For the text-containing cell, return its midpoint in (x, y) coordinate format. 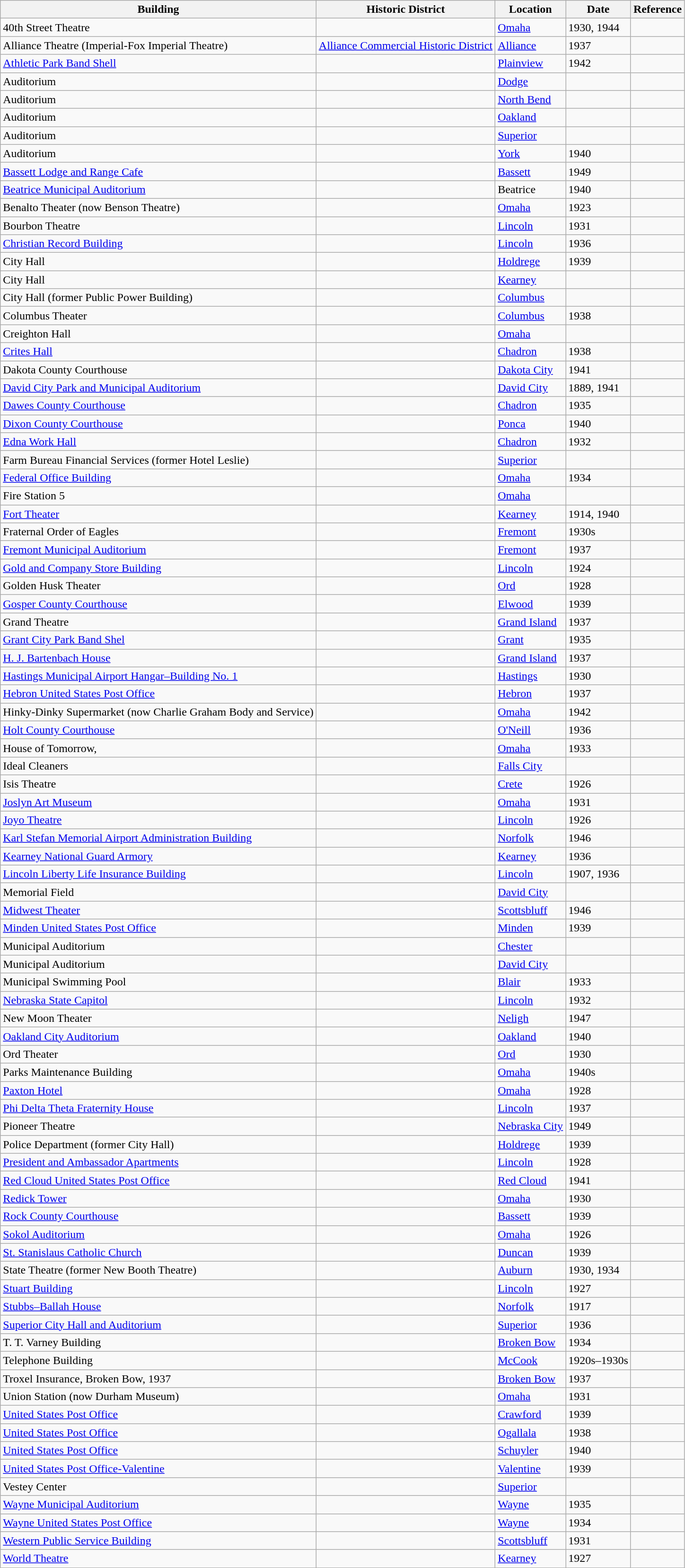
Dawes County Courthouse (158, 406)
1930, 1944 (598, 27)
Grant City Park Band Shel (158, 640)
1940s (598, 1072)
Kearney National Guard Armory (158, 856)
President and Ambassador Apartments (158, 1162)
Alliance Commercial Historic District (405, 45)
Neligh (531, 1018)
Auburn (531, 1270)
Christian Record Building (158, 244)
Isis Theatre (158, 784)
McCook (531, 1360)
Ponca (531, 424)
Falls City (531, 766)
State Theatre (former New Booth Theatre) (158, 1270)
Nebraska State Capitol (158, 1000)
Redick Tower (158, 1198)
Wayne Municipal Auditorium (158, 1505)
Plainview (531, 63)
Hinky-Dinky Supermarket (now Charlie Graham Body and Service) (158, 712)
Pioneer Theatre (158, 1126)
Elwood (531, 604)
Fort Theater (158, 514)
Ogallala (531, 1433)
Joslyn Art Museum (158, 802)
Creighton Hall (158, 334)
1930s (598, 532)
Parks Maintenance Building (158, 1072)
Historic District (405, 9)
Red Cloud United States Post Office (158, 1180)
Oakland City Auditorium (158, 1036)
Beatrice Municipal Auditorium (158, 189)
Building (158, 9)
Telephone Building (158, 1360)
Midwest Theater (158, 910)
York (531, 153)
Blair (531, 982)
Vestey Center (158, 1487)
Red Cloud (531, 1180)
Hebron United States Post Office (158, 694)
Superior City Hall and Auditorium (158, 1324)
Ideal Cleaners (158, 766)
T. T. Varney Building (158, 1342)
1907, 1936 (598, 874)
House of Tomorrow, (158, 748)
Gold and Company Store Building (158, 568)
Fraternal Order of Eagles (158, 532)
Athletic Park Band Shell (158, 63)
Grant (531, 640)
O'Neill (531, 730)
Reference (658, 9)
Bassett Lodge and Range Cafe (158, 171)
Alliance Theatre (Imperial-Fox Imperial Theatre) (158, 45)
Karl Stefan Memorial Airport Administration Building (158, 838)
Ord Theater (158, 1054)
Chester (531, 946)
1947 (598, 1018)
Grand Theatre (158, 622)
Stubbs–Ballah House (158, 1306)
World Theatre (158, 1559)
Wayne United States Post Office (158, 1523)
Gosper County Courthouse (158, 604)
1917 (598, 1306)
Bourbon Theatre (158, 226)
Farm Bureau Financial Services (former Hotel Leslie) (158, 460)
Fremont Municipal Auditorium (158, 550)
Hebron (531, 694)
Dixon County Courthouse (158, 424)
United States Post Office-Valentine (158, 1469)
Fire Station 5 (158, 496)
1923 (598, 207)
Alliance (531, 45)
Edna Work Hall (158, 442)
Crites Hall (158, 352)
1930, 1934 (598, 1270)
40th Street Theatre (158, 27)
Dakota City (531, 370)
Columbus Theater (158, 316)
Crawford (531, 1415)
Municipal Swimming Pool (158, 982)
Troxel Insurance, Broken Bow, 1937 (158, 1379)
Police Department (former City Hall) (158, 1144)
Duncan (531, 1252)
City Hall (former Public Power Building) (158, 298)
Memorial Field (158, 892)
Minden (531, 928)
1924 (598, 568)
1889, 1941 (598, 388)
Stuart Building (158, 1288)
Schuyler (531, 1451)
1914, 1940 (598, 514)
Phi Delta Theta Fraternity House (158, 1108)
Benalto Theater (now Benson Theatre) (158, 207)
Lincoln Liberty Life Insurance Building (158, 874)
North Bend (531, 99)
Rock County Courthouse (158, 1216)
Beatrice (531, 189)
Dodge (531, 81)
Sokol Auditorium (158, 1234)
Minden United States Post Office (158, 928)
Nebraska City (531, 1126)
H. J. Bartenbach House (158, 658)
Hastings Municipal Airport Hangar–Building No. 1 (158, 676)
Union Station (now Durham Museum) (158, 1397)
Date (598, 9)
1920s–1930s (598, 1360)
Golden Husk Theater (158, 586)
Joyo Theatre (158, 820)
Federal Office Building (158, 478)
St. Stanislaus Catholic Church (158, 1252)
Holt County Courthouse (158, 730)
Valentine (531, 1469)
Hastings (531, 676)
Crete (531, 784)
Western Public Service Building (158, 1541)
Dakota County Courthouse (158, 370)
David City Park and Municipal Auditorium (158, 388)
Location (531, 9)
Paxton Hotel (158, 1090)
New Moon Theater (158, 1018)
